Pinpoint the cell where the given text exists, returning its (X, Y) midpoint coordinate. 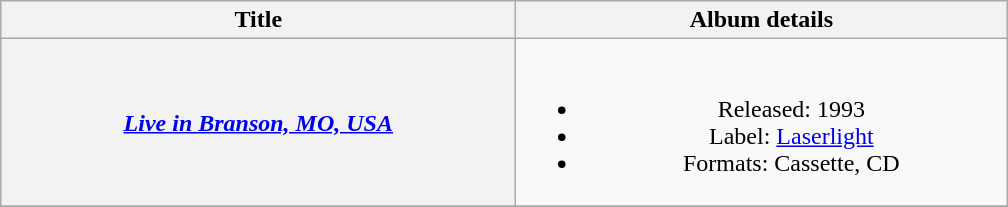
Live in Branson, MO, USA (258, 122)
Album details (762, 20)
Released: 1993Label: LaserlightFormats: Cassette, CD (762, 122)
Title (258, 20)
